Return (x, y) of the center of cell containing provided text 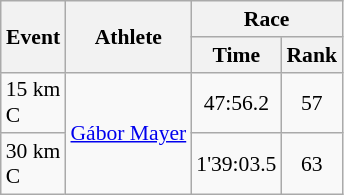
Rank (312, 55)
63 (312, 164)
Race (266, 19)
15 km C (34, 102)
47:56.2 (236, 102)
57 (312, 102)
30 km C (34, 164)
Gábor Mayer (128, 133)
Athlete (128, 36)
Time (236, 55)
Event (34, 36)
1'39:03.5 (236, 164)
